For the text-containing cell, return its midpoint in [x, y] coordinate format. 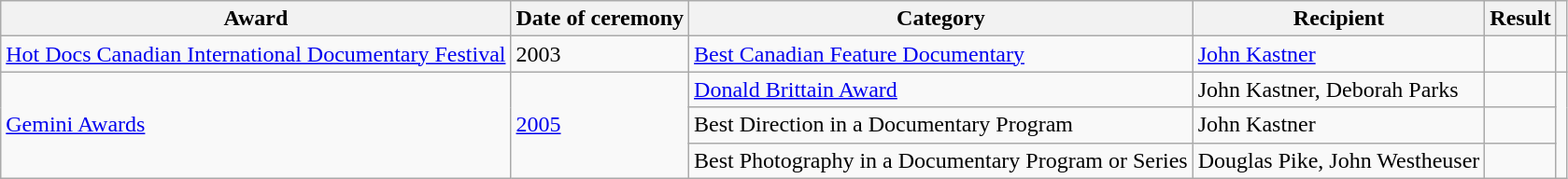
Best Photography in a Documentary Program or Series [941, 160]
Result [1520, 19]
John Kastner, Deborah Parks [1339, 89]
2003 [600, 54]
Date of ceremony [600, 19]
Recipient [1339, 19]
Gemini Awards [256, 125]
Hot Docs Canadian International Documentary Festival [256, 54]
Douglas Pike, John Westheuser [1339, 160]
Category [941, 19]
Donald Brittain Award [941, 89]
Best Canadian Feature Documentary [941, 54]
Award [256, 19]
Best Direction in a Documentary Program [941, 125]
2005 [600, 125]
